Return the (X, Y) coordinate for the center point of the cell that contains the specified text.  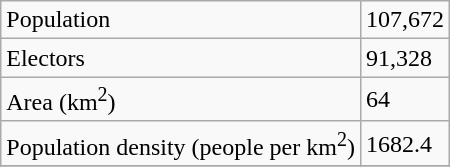
Population (181, 20)
1682.4 (404, 144)
Electors (181, 58)
91,328 (404, 58)
107,672 (404, 20)
Population density (people per km2) (181, 144)
Area (km2) (181, 100)
64 (404, 100)
